Pinpoint the cell where the given text exists, returning its (x, y) midpoint coordinate. 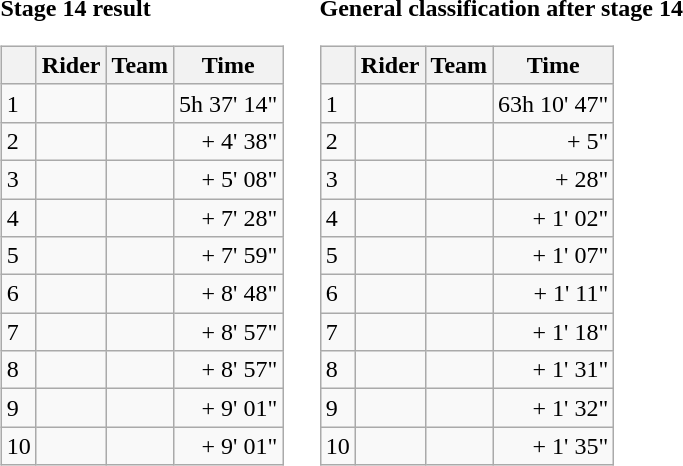
+ 7' 28" (228, 217)
+ 28" (554, 179)
5h 37' 14" (228, 103)
+ 1' 35" (554, 446)
+ 1' 02" (554, 217)
+ 1' 07" (554, 256)
+ 1' 32" (554, 408)
63h 10' 47" (554, 103)
+ 4' 38" (228, 141)
+ 7' 59" (228, 256)
+ 1' 11" (554, 294)
+ 5' 08" (228, 179)
+ 1' 18" (554, 332)
+ 8' 48" (228, 294)
+ 1' 31" (554, 370)
+ 5" (554, 141)
